Return the (X, Y) coordinate for the center point of the cell that contains the specified text.  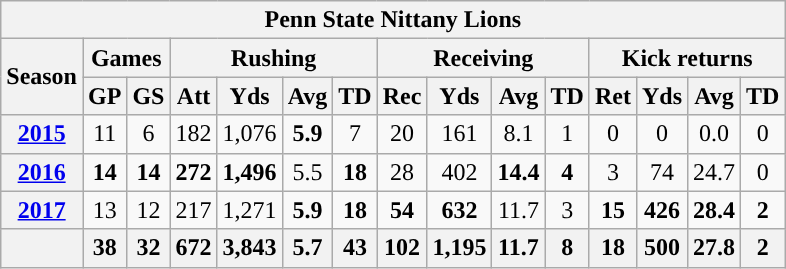
27.8 (714, 248)
24.7 (714, 172)
15 (612, 210)
5.7 (308, 248)
Ret (612, 96)
1 (567, 134)
12 (148, 210)
6 (148, 134)
1,195 (460, 248)
14.4 (518, 172)
8 (567, 248)
38 (104, 248)
2017 (42, 210)
1,496 (250, 172)
272 (194, 172)
32 (148, 248)
1,271 (250, 210)
Rec (402, 96)
43 (355, 248)
GS (148, 96)
GP (104, 96)
8.1 (518, 134)
3,843 (250, 248)
0.0 (714, 134)
74 (662, 172)
Kick returns (687, 58)
1,076 (250, 134)
402 (460, 172)
13 (104, 210)
672 (194, 248)
28 (402, 172)
28.4 (714, 210)
4 (567, 172)
11 (104, 134)
217 (194, 210)
Penn State Nittany Lions (393, 20)
426 (662, 210)
Season (42, 77)
5.5 (308, 172)
102 (402, 248)
54 (402, 210)
Att (194, 96)
Rushing (274, 58)
Games (126, 58)
500 (662, 248)
Receiving (483, 58)
7 (355, 134)
632 (460, 210)
2016 (42, 172)
2015 (42, 134)
182 (194, 134)
20 (402, 134)
161 (460, 134)
